From the cell containing the given text, extract its center point as (x, y) coordinate. 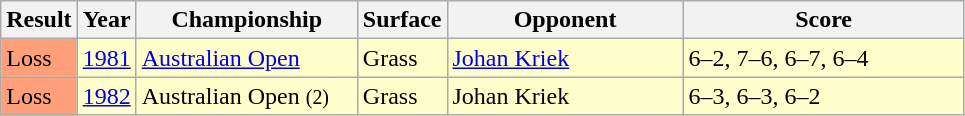
1982 (106, 96)
Surface (402, 20)
Result (39, 20)
Opponent (565, 20)
Australian Open (246, 58)
Year (106, 20)
1981 (106, 58)
6–3, 6–3, 6–2 (824, 96)
6–2, 7–6, 6–7, 6–4 (824, 58)
Score (824, 20)
Championship (246, 20)
Australian Open (2) (246, 96)
